Pinpoint the cell where the given text exists, returning its [x, y] midpoint coordinate. 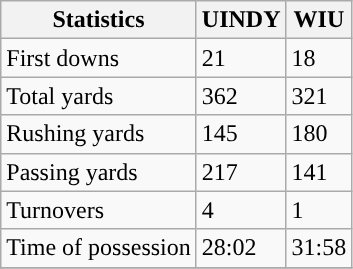
217 [241, 172]
Total yards [99, 96]
145 [241, 134]
Statistics [99, 20]
31:58 [319, 248]
Rushing yards [99, 134]
4 [241, 210]
362 [241, 96]
First downs [99, 58]
141 [319, 172]
Turnovers [99, 210]
UINDY [241, 20]
321 [319, 96]
Passing yards [99, 172]
18 [319, 58]
28:02 [241, 248]
1 [319, 210]
WIU [319, 20]
180 [319, 134]
21 [241, 58]
Time of possession [99, 248]
